Detect which cell encompasses the target text, then output its [X, Y] center coordinate. 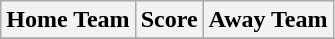
Home Team [68, 20]
Away Team [268, 20]
Score [169, 20]
